Capture the cell that displays the provided text and extract its (X, Y) central coordinate. 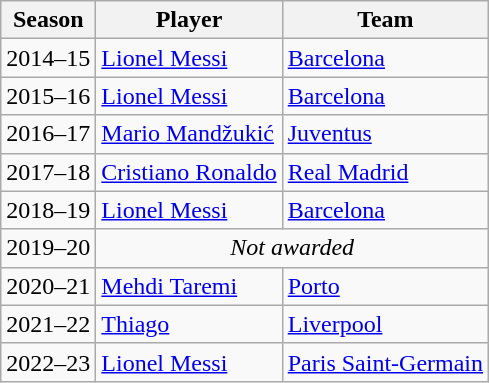
Paris Saint-Germain (385, 362)
Not awarded (292, 248)
2016–17 (48, 134)
Player (189, 20)
Thiago (189, 324)
2015–16 (48, 96)
Liverpool (385, 324)
Real Madrid (385, 172)
Mehdi Taremi (189, 286)
2018–19 (48, 210)
2020–21 (48, 286)
Team (385, 20)
Season (48, 20)
2022–23 (48, 362)
Juventus (385, 134)
Cristiano Ronaldo (189, 172)
2014–15 (48, 58)
2021–22 (48, 324)
2017–18 (48, 172)
Porto (385, 286)
2019–20 (48, 248)
Mario Mandžukić (189, 134)
